Pinpoint the cell where the given text exists, returning its (x, y) midpoint coordinate. 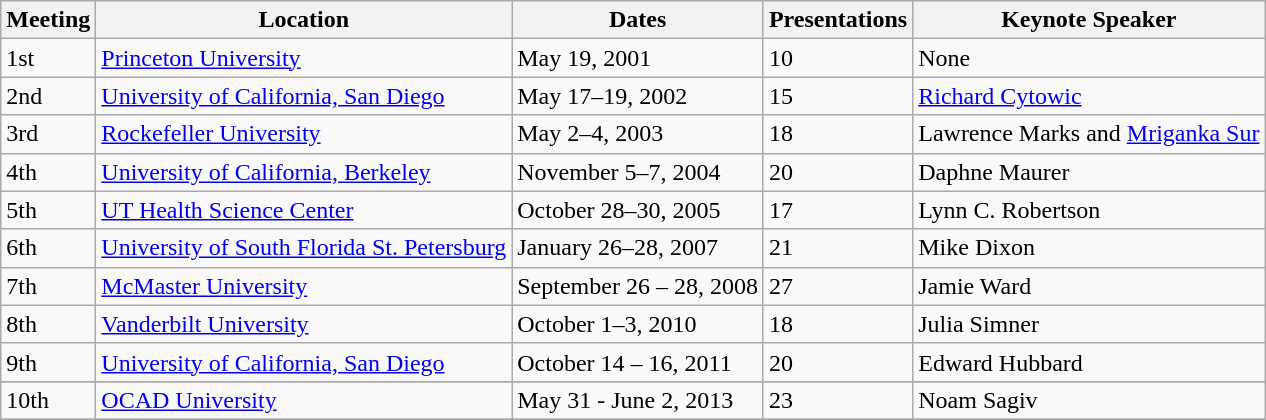
Meeting (48, 20)
November 5–7, 2004 (638, 172)
4th (48, 172)
Location (304, 20)
University of California, Berkeley (304, 172)
University of South Florida St. Petersburg (304, 248)
October 1–3, 2010 (638, 324)
OCAD University (304, 400)
May 31 - June 2, 2013 (638, 400)
10th (48, 400)
2nd (48, 96)
21 (838, 248)
Daphne Maurer (1089, 172)
January 26–28, 2007 (638, 248)
5th (48, 210)
September 26 – 28, 2008 (638, 286)
May 17–19, 2002 (638, 96)
None (1089, 58)
17 (838, 210)
3rd (48, 134)
15 (838, 96)
Princeton University (304, 58)
8th (48, 324)
Vanderbilt University (304, 324)
Dates (638, 20)
October 14 – 16, 2011 (638, 362)
May 19, 2001 (638, 58)
10 (838, 58)
May 2–4, 2003 (638, 134)
Keynote Speaker (1089, 20)
Lynn C. Robertson (1089, 210)
1st (48, 58)
9th (48, 362)
UT Health Science Center (304, 210)
Richard Cytowic (1089, 96)
Julia Simner (1089, 324)
Mike Dixon (1089, 248)
Rockefeller University (304, 134)
Lawrence Marks and Mriganka Sur (1089, 134)
McMaster University (304, 286)
Edward Hubbard (1089, 362)
Noam Sagiv (1089, 400)
7th (48, 286)
23 (838, 400)
6th (48, 248)
Jamie Ward (1089, 286)
October 28–30, 2005 (638, 210)
27 (838, 286)
Presentations (838, 20)
